Identify which cell holds the provided text, then report its (X, Y) central coordinate. 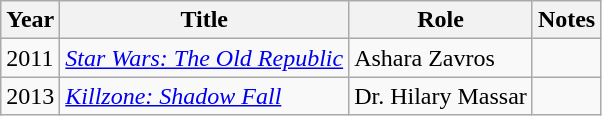
Star Wars: The Old Republic (204, 58)
Title (204, 20)
Notes (566, 20)
2013 (30, 96)
Ashara Zavros (441, 58)
2011 (30, 58)
Role (441, 20)
Dr. Hilary Massar (441, 96)
Killzone: Shadow Fall (204, 96)
Year (30, 20)
